Locate the cell with the specified text and output its (X, Y) center coordinate. 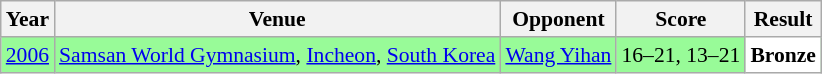
Score (680, 19)
Bronze (783, 55)
2006 (28, 55)
Result (783, 19)
16–21, 13–21 (680, 55)
Samsan World Gymnasium, Incheon, South Korea (277, 55)
Venue (277, 19)
Year (28, 19)
Wang Yihan (558, 55)
Opponent (558, 19)
